Capture the cell that displays the provided text and extract its [x, y] central coordinate. 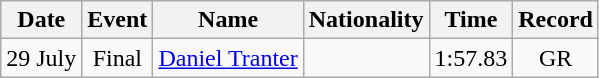
Event [118, 20]
Date [42, 20]
29 July [42, 58]
Nationality [366, 20]
Daniel Tranter [228, 58]
Time [471, 20]
1:57.83 [471, 58]
Record [556, 20]
Final [118, 58]
GR [556, 58]
Name [228, 20]
